Determine the [X, Y] coordinate at the center of the cell enclosing the given text.  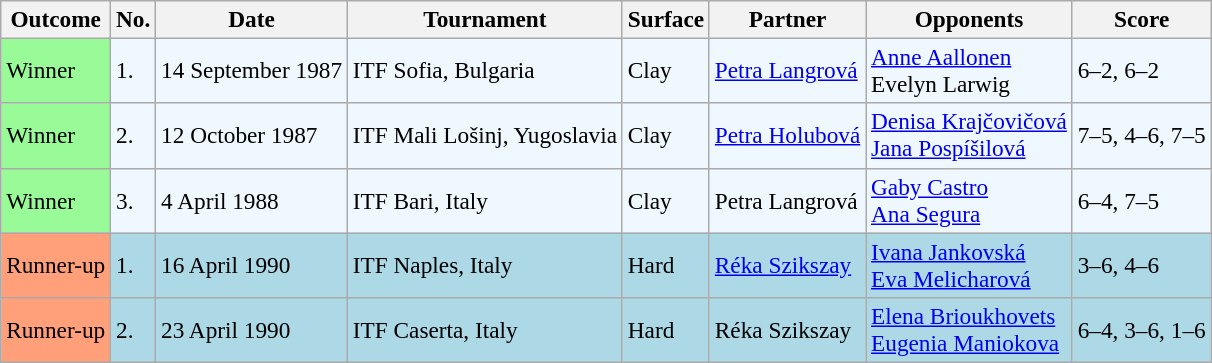
3. [134, 200]
Opponents [970, 19]
No. [134, 19]
4 April 1988 [252, 200]
6–4, 7–5 [1142, 200]
Partner [787, 19]
Ivana Jankovská Eva Melicharová [970, 264]
Score [1142, 19]
6–4, 3–6, 1–6 [1142, 330]
16 April 1990 [252, 264]
Elena Brioukhovets Eugenia Maniokova [970, 330]
Gaby Castro Ana Segura [970, 200]
14 September 1987 [252, 70]
ITF Sofia, Bulgaria [484, 70]
Petra Holubová [787, 136]
ITF Mali Lošinj, Yugoslavia [484, 136]
ITF Caserta, Italy [484, 330]
3–6, 4–6 [1142, 264]
Denisa Krajčovičová Jana Pospíšilová [970, 136]
12 October 1987 [252, 136]
ITF Bari, Italy [484, 200]
ITF Naples, Italy [484, 264]
23 April 1990 [252, 330]
Surface [666, 19]
7–5, 4–6, 7–5 [1142, 136]
Anne Aallonen Evelyn Larwig [970, 70]
Tournament [484, 19]
Date [252, 19]
6–2, 6–2 [1142, 70]
Outcome [56, 19]
